Output the (x, y) coordinate of the center of the cell containing the given text.  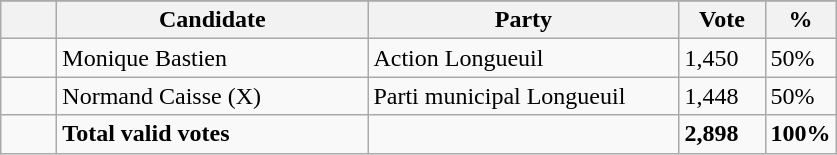
Parti municipal Longueuil (524, 96)
Action Longueuil (524, 58)
100% (800, 134)
1,448 (722, 96)
Party (524, 20)
% (800, 20)
2,898 (722, 134)
Vote (722, 20)
Monique Bastien (212, 58)
Candidate (212, 20)
Total valid votes (212, 134)
Normand Caisse (X) (212, 96)
1,450 (722, 58)
